Provide the (x, y) coordinate of the cell's center where the given text is located.  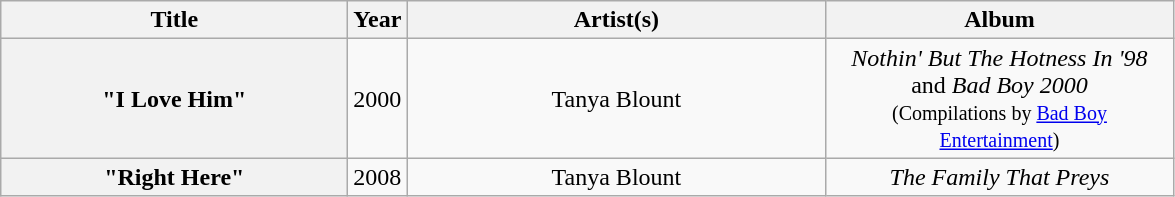
Year (378, 20)
"Right Here" (174, 177)
"I Love Him" (174, 98)
The Family That Preys (1000, 177)
Nothin' But The Hotness In '98 and Bad Boy 2000 (Compilations by Bad Boy Entertainment) (1000, 98)
2008 (378, 177)
Artist(s) (616, 20)
Album (1000, 20)
2000 (378, 98)
Title (174, 20)
